Output the [X, Y] coordinate of the center of the cell containing the given text.  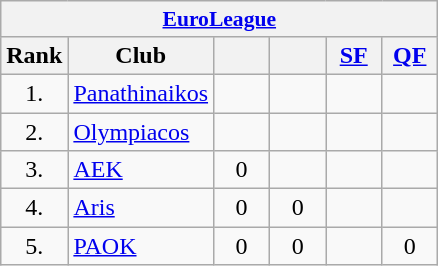
Aris [141, 208]
2. [34, 131]
Panathinaikos [141, 93]
Olympiacos [141, 131]
3. [34, 170]
QF [410, 55]
SF [354, 55]
5. [34, 246]
1. [34, 93]
AEK [141, 170]
Rank [34, 55]
4. [34, 208]
EuroLeague [220, 19]
PAOK [141, 246]
Club [141, 55]
